For the text-containing cell, return its midpoint in (X, Y) coordinate format. 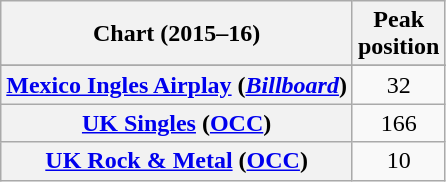
Peakposition (398, 34)
166 (398, 123)
Mexico Ingles Airplay (Billboard) (177, 85)
32 (398, 85)
UK Singles (OCC) (177, 123)
UK Rock & Metal (OCC) (177, 161)
10 (398, 161)
Chart (2015–16) (177, 34)
